Search for the cell housing the specified text and yield its [x, y] center coordinate. 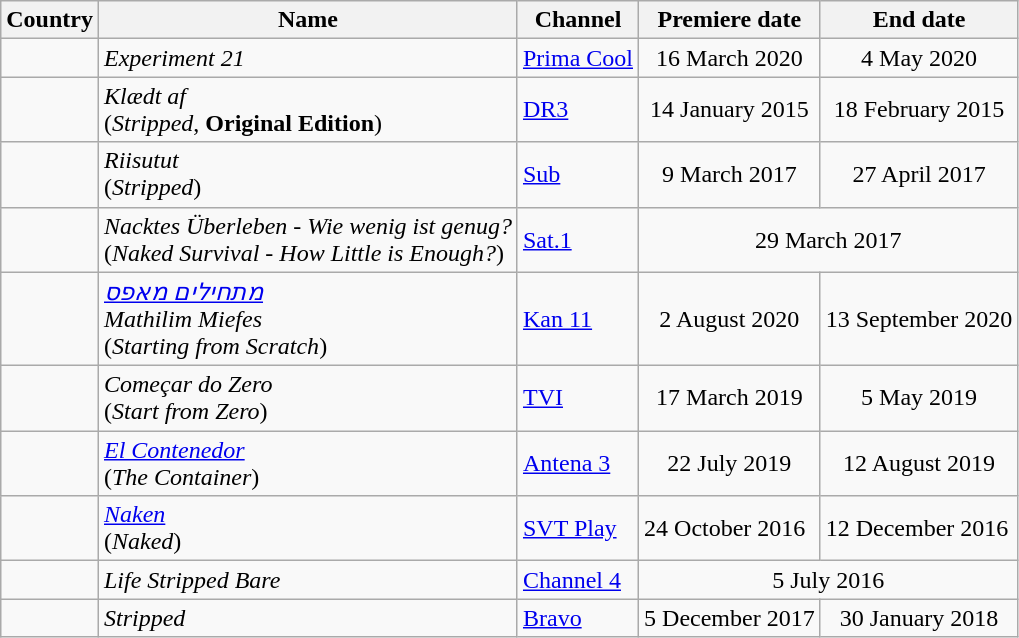
Life Stripped Bare [308, 580]
4 May 2020 [919, 58]
Premiere date [730, 20]
El Contenedor(The Container) [308, 464]
Antena 3 [578, 464]
Sat.1 [578, 240]
17 March 2019 [730, 398]
5 December 2017 [730, 618]
14 January 2015 [730, 110]
13 September 2020 [919, 319]
Stripped [308, 618]
27 April 2017 [919, 174]
12 August 2019 [919, 464]
5 May 2019 [919, 398]
Channel 4 [578, 580]
SVT Play [578, 528]
Riisutut(Stripped) [308, 174]
Bravo [578, 618]
Naken(Naked) [308, 528]
Começar do Zero(Start from Zero) [308, 398]
5 July 2016 [828, 580]
Klædt af(Stripped, Original Edition) [308, 110]
Experiment 21 [308, 58]
Sub [578, 174]
22 July 2019 [730, 464]
2 August 2020 [730, 319]
9 March 2017 [730, 174]
18 February 2015 [919, 110]
Name [308, 20]
Channel [578, 20]
TVI [578, 398]
End date [919, 20]
29 March 2017 [828, 240]
16 March 2020 [730, 58]
מתחילים מאפסMathilim Miefes(Starting from Scratch) [308, 319]
24 October 2016 [730, 528]
Prima Cool [578, 58]
Nacktes Überleben - Wie wenig ist genug?(Naked Survival - How Little is Enough?) [308, 240]
DR3 [578, 110]
12 December 2016 [919, 528]
Kan 11 [578, 319]
Country [50, 20]
30 January 2018 [919, 618]
